From the cell containing the given text, extract its center point as (X, Y) coordinate. 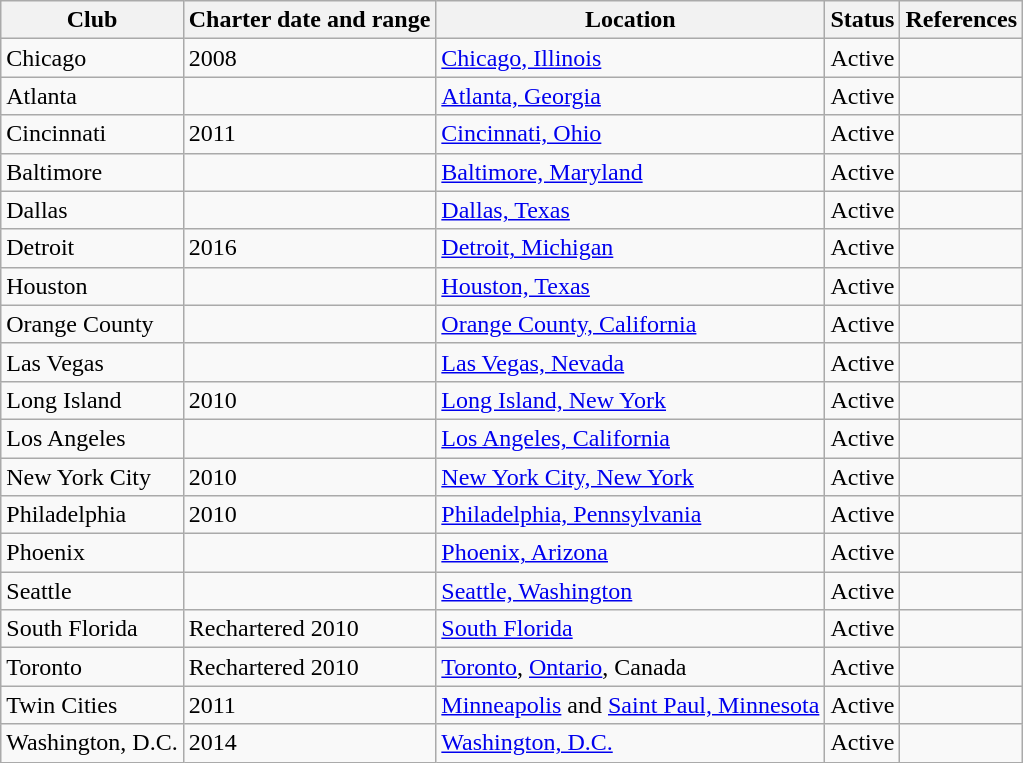
Minneapolis and Saint Paul, Minnesota (630, 705)
Las Vegas (92, 362)
Atlanta, Georgia (630, 96)
Los Angeles (92, 438)
Phoenix, Arizona (630, 553)
Long Island, New York (630, 400)
Cincinnati, Ohio (630, 134)
Baltimore, Maryland (630, 172)
Philadelphia (92, 515)
Las Vegas, Nevada (630, 362)
2008 (310, 58)
Dallas (92, 210)
Phoenix (92, 553)
Charter date and range (310, 20)
Los Angeles, California (630, 438)
Baltimore (92, 172)
Orange County (92, 324)
2016 (310, 248)
New York City, New York (630, 477)
Detroit (92, 248)
New York City (92, 477)
Long Island (92, 400)
Twin Cities (92, 705)
Chicago (92, 58)
Toronto (92, 667)
Atlanta (92, 96)
Status (862, 20)
2014 (310, 743)
Chicago, Illinois (630, 58)
Houston, Texas (630, 286)
Orange County, California (630, 324)
Seattle (92, 591)
Dallas, Texas (630, 210)
Seattle, Washington (630, 591)
References (962, 20)
Detroit, Michigan (630, 248)
Houston (92, 286)
Club (92, 20)
Toronto, Ontario, Canada (630, 667)
Philadelphia, Pennsylvania (630, 515)
Location (630, 20)
Cincinnati (92, 134)
